Pinpoint the cell where the given text exists, returning its (X, Y) midpoint coordinate. 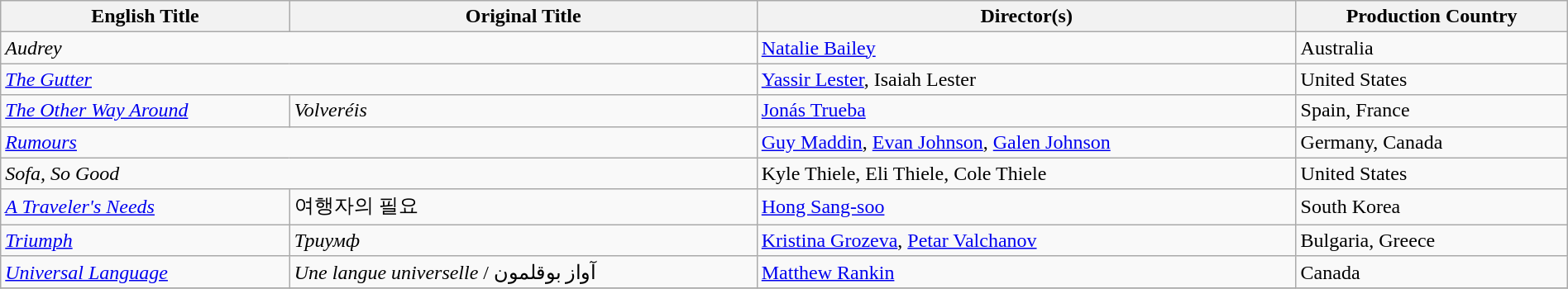
Triumph (146, 240)
Guy Maddin, Evan Johnson, Galen Johnson (1026, 142)
Spain, France (1432, 111)
Universal Language (146, 272)
Rumours (379, 142)
Yassir Lester, Isaiah Lester (1026, 79)
English Title (146, 17)
여행자의 필요 (523, 206)
Production Country (1432, 17)
Natalie Bailey (1026, 48)
Germany, Canada (1432, 142)
Audrey (379, 48)
Director(s) (1026, 17)
Australia (1432, 48)
Sofa, So Good (379, 173)
Kristina Grozeva, Petar Valchanov (1026, 240)
Hong Sang-soo (1026, 206)
Canada (1432, 272)
Jonás Trueba (1026, 111)
Volveréis (523, 111)
South Korea (1432, 206)
Bulgaria, Greece (1432, 240)
Une langue universelle / آواز بوقلمون (523, 272)
Kyle Thiele, Eli Thiele, Cole Thiele (1026, 173)
Original Title (523, 17)
Триумф (523, 240)
The Other Way Around (146, 111)
Matthew Rankin (1026, 272)
The Gutter (379, 79)
A Traveler's Needs (146, 206)
